Provide the [X, Y] coordinate of the cell's center where the given text is located.  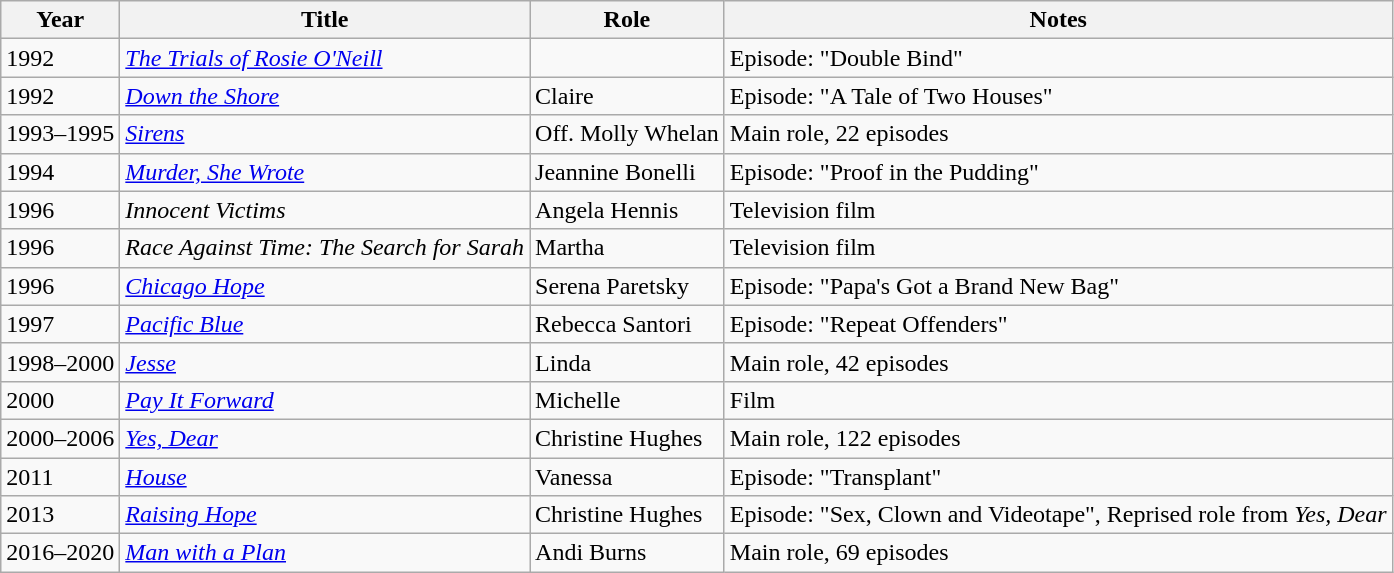
1994 [60, 172]
Main role, 42 episodes [1058, 362]
Innocent Victims [325, 210]
Episode: "Double Bind" [1058, 58]
Angela Hennis [628, 210]
Main role, 22 episodes [1058, 134]
Title [325, 20]
Sirens [325, 134]
Year [60, 20]
Andi Burns [628, 553]
2016–2020 [60, 553]
Michelle [628, 400]
Jesse [325, 362]
Murder, She Wrote [325, 172]
Jeannine Bonelli [628, 172]
Serena Paretsky [628, 286]
Martha [628, 248]
Notes [1058, 20]
2013 [60, 515]
1997 [60, 324]
Raising Hope [325, 515]
Rebecca Santori [628, 324]
Vanessa [628, 477]
Film [1058, 400]
2011 [60, 477]
Episode: "Transplant" [1058, 477]
Man with a Plan [325, 553]
Main role, 122 episodes [1058, 438]
1993–1995 [60, 134]
2000 [60, 400]
Episode: "Proof in the Pudding" [1058, 172]
Pacific Blue [325, 324]
Linda [628, 362]
Off. Molly Whelan [628, 134]
2000–2006 [60, 438]
Episode: "A Tale of Two Houses" [1058, 96]
Role [628, 20]
Yes, Dear [325, 438]
Episode: "Repeat Offenders" [1058, 324]
Chicago Hope [325, 286]
Episode: "Sex, Clown and Videotape", Reprised role from Yes, Dear [1058, 515]
1998–2000 [60, 362]
House [325, 477]
Pay It Forward [325, 400]
Claire [628, 96]
Episode: "Papa's Got a Brand New Bag" [1058, 286]
Down the Shore [325, 96]
Main role, 69 episodes [1058, 553]
The Trials of Rosie O'Neill [325, 58]
Race Against Time: The Search for Sarah [325, 248]
